Output the [x, y] coordinate of the center of the cell containing the given text.  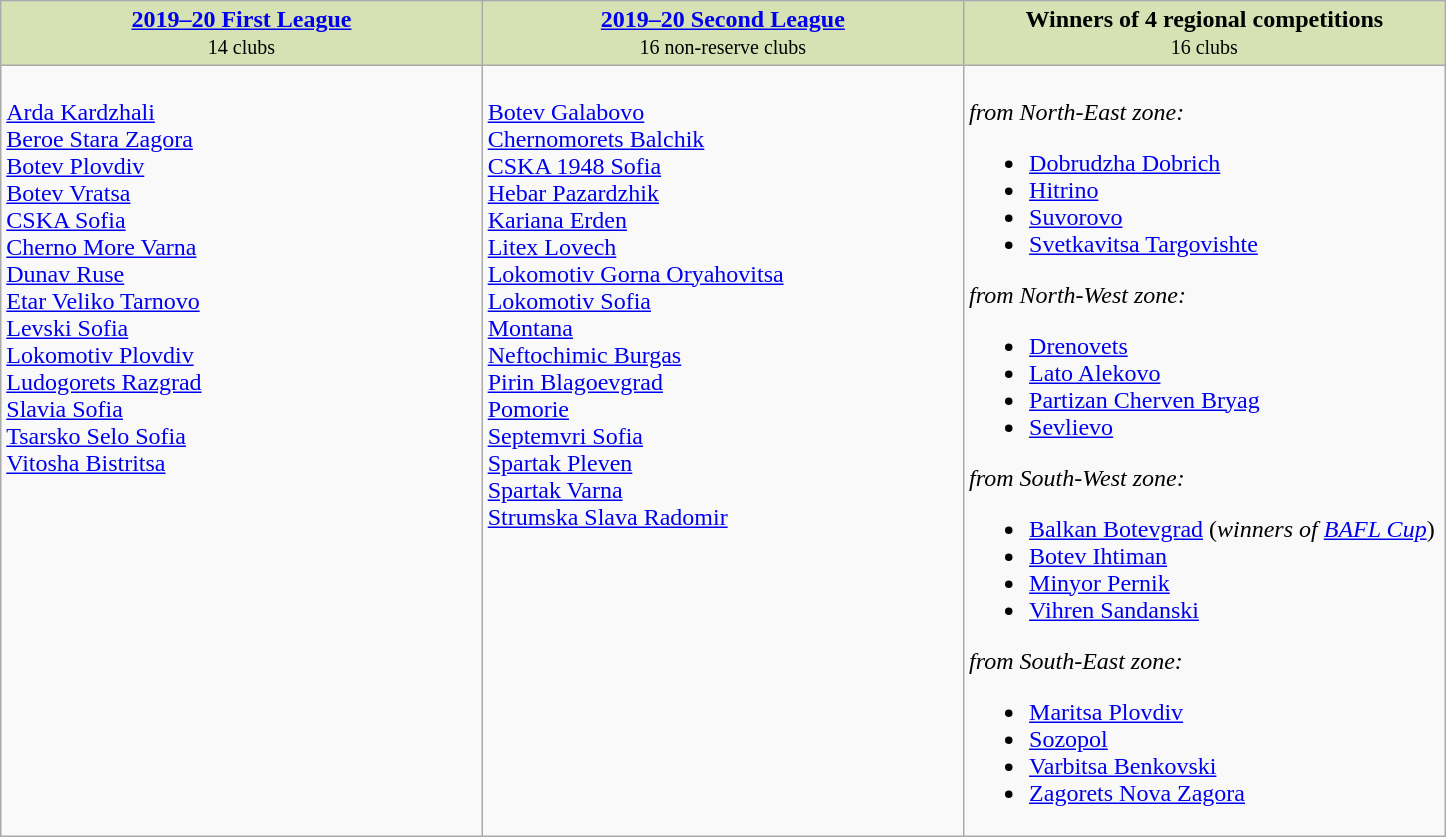
2019–20 First League14 clubs [242, 34]
2019–20 Second League16 non-reserve clubs [722, 34]
Winners of 4 regional competitions16 clubs [1204, 34]
